Output the (x, y) coordinate of the center of the cell containing the given text.  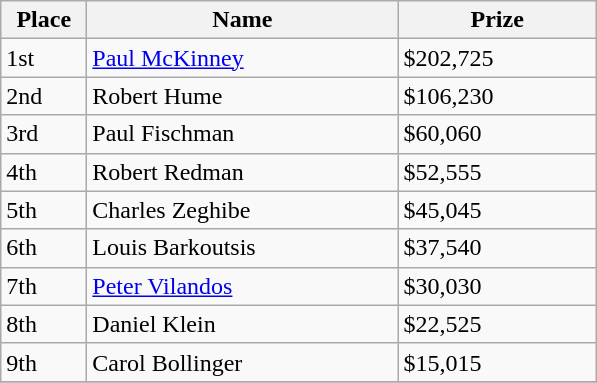
6th (44, 248)
$60,060 (498, 134)
$52,555 (498, 172)
$30,030 (498, 286)
9th (44, 362)
1st (44, 58)
Prize (498, 20)
Robert Hume (242, 96)
Place (44, 20)
$37,540 (498, 248)
5th (44, 210)
Paul McKinney (242, 58)
Peter Vilandos (242, 286)
$22,525 (498, 324)
8th (44, 324)
$202,725 (498, 58)
Charles Zeghibe (242, 210)
7th (44, 286)
2nd (44, 96)
$45,045 (498, 210)
4th (44, 172)
Carol Bollinger (242, 362)
Louis Barkoutsis (242, 248)
Name (242, 20)
$106,230 (498, 96)
$15,015 (498, 362)
3rd (44, 134)
Daniel Klein (242, 324)
Paul Fischman (242, 134)
Robert Redman (242, 172)
